Determine the [X, Y] coordinate at the center of the cell enclosing the given text.  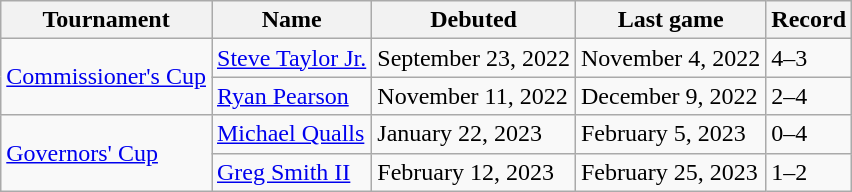
February 5, 2023 [670, 134]
0–4 [809, 134]
Commissioner's Cup [106, 77]
4–3 [809, 58]
Ryan Pearson [292, 96]
Governors' Cup [106, 153]
January 22, 2023 [474, 134]
Last game [670, 20]
September 23, 2022 [474, 58]
Record [809, 20]
Michael Qualls [292, 134]
Tournament [106, 20]
Steve Taylor Jr. [292, 58]
2–4 [809, 96]
Name [292, 20]
Greg Smith II [292, 172]
December 9, 2022 [670, 96]
February 25, 2023 [670, 172]
February 12, 2023 [474, 172]
November 4, 2022 [670, 58]
Debuted [474, 20]
1–2 [809, 172]
November 11, 2022 [474, 96]
